Detect which cell encompasses the target text, then output its (x, y) center coordinate. 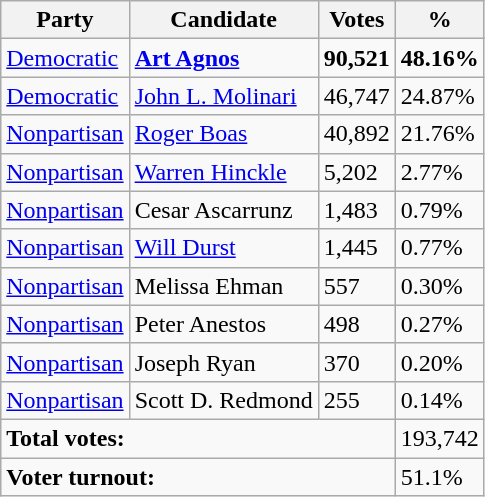
Party (65, 20)
24.87% (440, 96)
48.16% (440, 58)
557 (356, 286)
0.79% (440, 210)
1,445 (356, 248)
Will Durst (224, 248)
90,521 (356, 58)
Votes (356, 20)
Voter turnout: (198, 477)
Roger Boas (224, 134)
255 (356, 400)
0.14% (440, 400)
Peter Anestos (224, 324)
370 (356, 362)
1,483 (356, 210)
0.30% (440, 286)
498 (356, 324)
Joseph Ryan (224, 362)
46,747 (356, 96)
Art Agnos (224, 58)
% (440, 20)
John L. Molinari (224, 96)
0.20% (440, 362)
51.1% (440, 477)
5,202 (356, 172)
21.76% (440, 134)
Total votes: (198, 438)
Scott D. Redmond (224, 400)
Melissa Ehman (224, 286)
0.27% (440, 324)
193,742 (440, 438)
Warren Hinckle (224, 172)
40,892 (356, 134)
Candidate (224, 20)
0.77% (440, 248)
2.77% (440, 172)
Cesar Ascarrunz (224, 210)
